From the cell containing the given text, extract its center point as [x, y] coordinate. 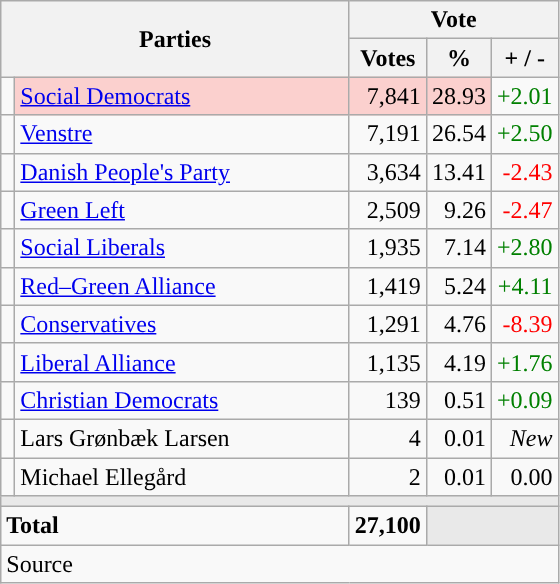
Green Left [182, 210]
+ / - [524, 58]
7,191 [388, 134]
+1.76 [524, 362]
28.93 [458, 96]
Michael Ellegård [182, 477]
13.41 [458, 172]
+2.80 [524, 248]
3,634 [388, 172]
-8.39 [524, 324]
4.76 [458, 324]
Conservatives [182, 324]
Source [280, 564]
+0.09 [524, 400]
1,135 [388, 362]
-2.47 [524, 210]
0.51 [458, 400]
Christian Democrats [182, 400]
7.14 [458, 248]
+2.01 [524, 96]
Social Democrats [182, 96]
Total [176, 526]
2,509 [388, 210]
1,935 [388, 248]
9.26 [458, 210]
1,419 [388, 286]
Parties [176, 39]
Liberal Alliance [182, 362]
Danish People's Party [182, 172]
+2.50 [524, 134]
5.24 [458, 286]
Venstre [182, 134]
1,291 [388, 324]
Red–Green Alliance [182, 286]
4 [388, 438]
+4.11 [524, 286]
26.54 [458, 134]
Lars Grønbæk Larsen [182, 438]
0.00 [524, 477]
Social Liberals [182, 248]
27,100 [388, 526]
4.19 [458, 362]
Votes [388, 58]
New [524, 438]
-2.43 [524, 172]
139 [388, 400]
2 [388, 477]
Vote [454, 20]
% [458, 58]
7,841 [388, 96]
